Return the [x, y] coordinate for the center point of the cell that contains the specified text.  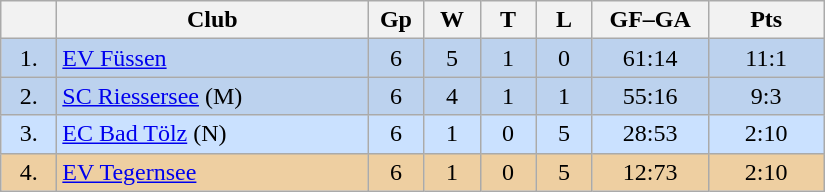
28:53 [650, 134]
4. [29, 172]
SC Riessersee (M) [212, 96]
11:1 [766, 58]
Gp [396, 20]
W [452, 20]
EV Füssen [212, 58]
61:14 [650, 58]
1. [29, 58]
2. [29, 96]
55:16 [650, 96]
T [508, 20]
L [564, 20]
4 [452, 96]
GF–GA [650, 20]
EC Bad Tölz (N) [212, 134]
3. [29, 134]
Club [212, 20]
EV Tegernsee [212, 172]
9:3 [766, 96]
12:73 [650, 172]
Pts [766, 20]
